Scan for the cell matching the given text and deliver its [X, Y] coordinate at center. 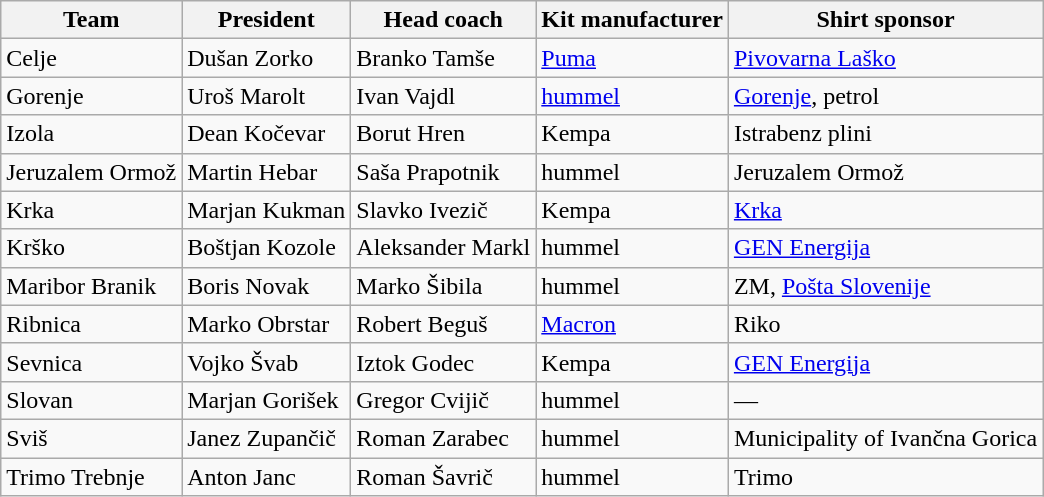
Dean Kočevar [266, 134]
President [266, 20]
Shirt sponsor [885, 20]
Anton Janc [266, 477]
Sevnica [92, 362]
Roman Zarabec [444, 438]
ZM, Pošta Slovenije [885, 286]
Iztok Godec [444, 362]
Slavko Ivezič [444, 210]
Marko Obrstar [266, 324]
Robert Beguš [444, 324]
Boris Novak [266, 286]
Gregor Cvijič [444, 400]
Vojko Švab [266, 362]
Gorenje, petrol [885, 96]
Izola [92, 134]
Municipality of Ivančna Gorica [885, 438]
Dušan Zorko [266, 58]
Saša Prapotnik [444, 172]
Marjan Gorišek [266, 400]
Trimo Trebnje [92, 477]
Marjan Kukman [266, 210]
Sviš [92, 438]
Ribnica [92, 324]
Head coach [444, 20]
Aleksander Markl [444, 248]
— [885, 400]
Ivan Vajdl [444, 96]
Celje [92, 58]
Janez Zupančič [266, 438]
Krško [92, 248]
Roman Šavrič [444, 477]
Gorenje [92, 96]
Riko [885, 324]
Martin Hebar [266, 172]
Marko Šibila [444, 286]
Istrabenz plini [885, 134]
Pivovarna Laško [885, 58]
Team [92, 20]
Kit manufacturer [632, 20]
Slovan [92, 400]
Boštjan Kozole [266, 248]
Puma [632, 58]
Maribor Branik [92, 286]
Macron [632, 324]
Borut Hren [444, 134]
Trimo [885, 477]
Branko Tamše [444, 58]
Uroš Marolt [266, 96]
